Output the (x, y) coordinate of the center of the cell containing the given text.  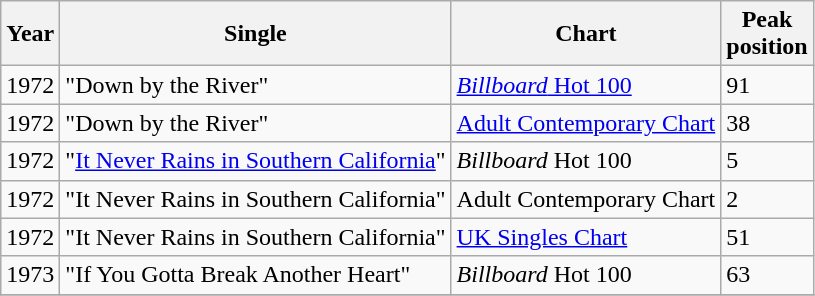
Year (30, 34)
63 (767, 275)
38 (767, 123)
"If You Gotta Break Another Heart" (256, 275)
UK Singles Chart (586, 237)
1973 (30, 275)
2 (767, 199)
5 (767, 161)
Peakposition (767, 34)
Single (256, 34)
51 (767, 237)
Chart (586, 34)
91 (767, 85)
